Output the [X, Y] coordinate of the center of the cell containing the given text.  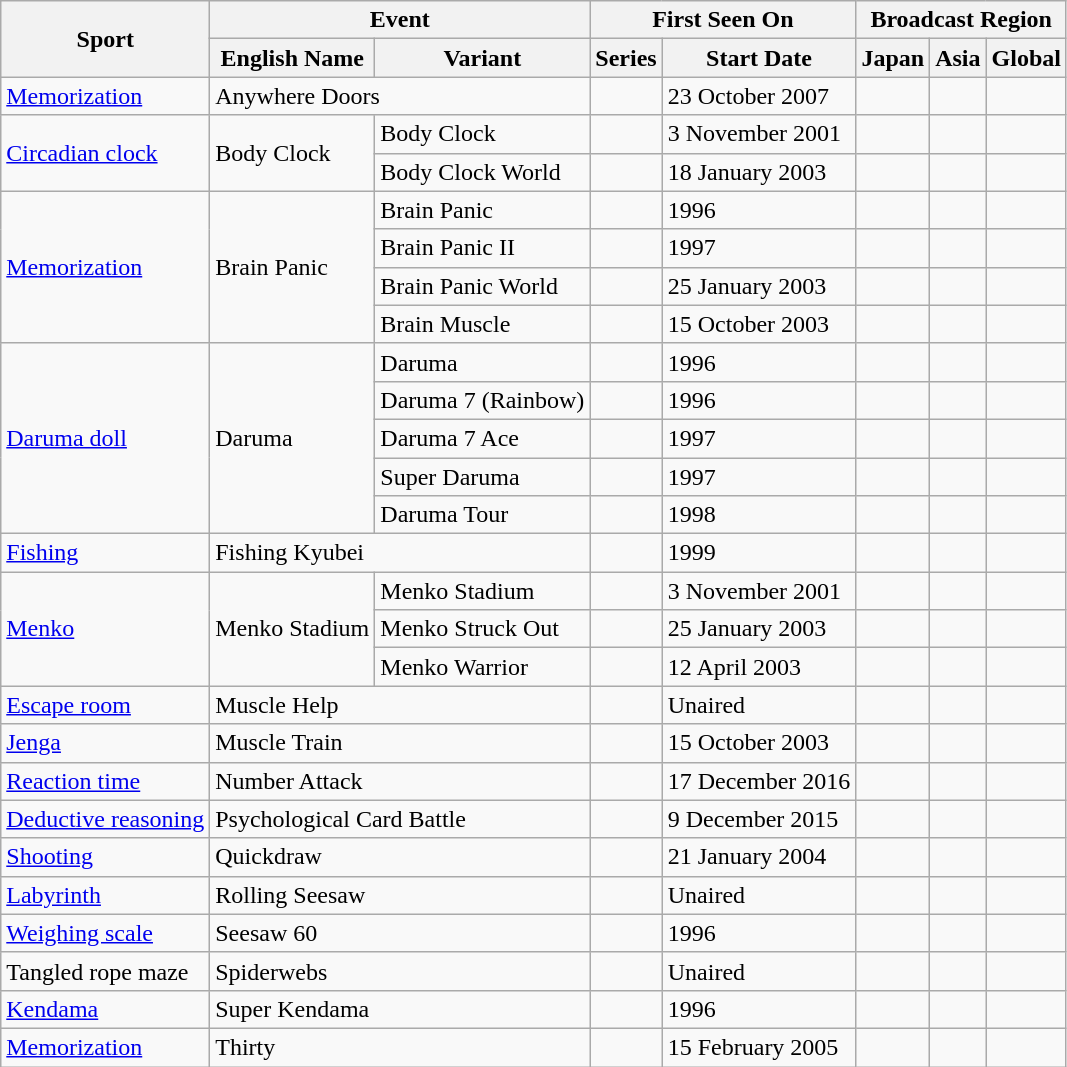
9 December 2015 [759, 819]
Menko [106, 629]
Psychological Card Battle [400, 819]
Muscle Train [400, 743]
Deductive reasoning [106, 819]
Kendama [106, 1009]
Anywhere Doors [400, 96]
Global [1026, 58]
Menko Warrior [482, 667]
English Name [292, 58]
Labyrinth [106, 895]
Menko Struck Out [482, 629]
Shooting [106, 857]
21 January 2004 [759, 857]
Tangled rope maze [106, 971]
Escape room [106, 705]
Reaction time [106, 781]
Muscle Help [400, 705]
23 October 2007 [759, 96]
Super Daruma [482, 477]
17 December 2016 [759, 781]
Daruma 7 (Rainbow) [482, 400]
Sport [106, 39]
Brain Panic II [482, 248]
Variant [482, 58]
Series [626, 58]
Jenga [106, 743]
Daruma 7 Ace [482, 438]
Seesaw 60 [400, 933]
Circadian clock [106, 153]
Japan [893, 58]
Thirty [400, 1047]
Daruma doll [106, 438]
Brain Muscle [482, 324]
15 February 2005 [759, 1047]
Fishing [106, 553]
Start Date [759, 58]
18 January 2003 [759, 172]
First Seen On [723, 20]
Broadcast Region [962, 20]
Daruma Tour [482, 515]
Number Attack [400, 781]
Brain Panic World [482, 286]
1999 [759, 553]
Weighing scale [106, 933]
1998 [759, 515]
Spiderwebs [400, 971]
Fishing Kyubei [400, 553]
Quickdraw [400, 857]
Body Clock World [482, 172]
12 April 2003 [759, 667]
Event [400, 20]
Asia [958, 58]
Super Kendama [400, 1009]
Rolling Seesaw [400, 895]
